Capture the cell that displays the provided text and extract its (X, Y) central coordinate. 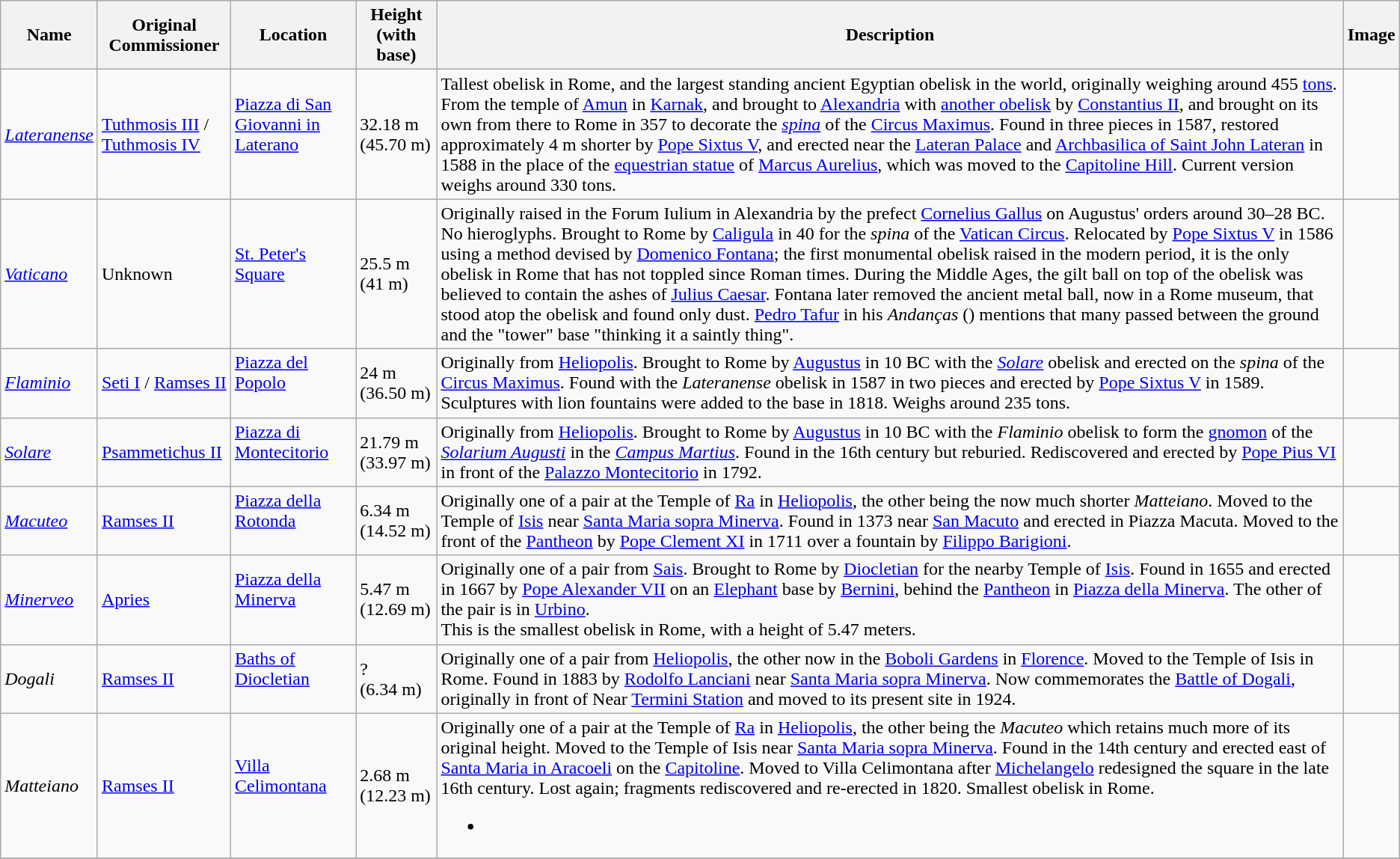
32.18 m (45.70 m) (396, 135)
Location (293, 35)
Macuteo (49, 521)
Lateranense (49, 135)
Piazza del Popolo (293, 383)
Vaticano (49, 274)
Description (890, 35)
Baths of Diocletian (293, 679)
Piazza di San Giovanni in Laterano (293, 135)
Solare (49, 452)
6.34 m (14.52 m) (396, 521)
Unknown (164, 274)
Psammetichus II (164, 452)
? (6.34 m) (396, 679)
Tuthmosis III / Tuthmosis IV (164, 135)
5.47 m (12.69 m) (396, 600)
Piazza di Montecitorio (293, 452)
Flaminio (49, 383)
St. Peter's Square (293, 274)
2.68 m (12.23 m) (396, 786)
Seti I / Ramses II (164, 383)
Dogali (49, 679)
24 m (36.50 m) (396, 383)
21.79 m (33.97 m) (396, 452)
Villa Celimontana (293, 786)
Apries (164, 600)
Piazza della Minerva (293, 600)
Piazza della Rotonda (293, 521)
Height (with base) (396, 35)
Minerveo (49, 600)
Original Commissioner (164, 35)
Image (1372, 35)
Name (49, 35)
Matteiano (49, 786)
25.5 m (41 m) (396, 274)
